Output the (x, y) coordinate of the center of the cell containing the given text.  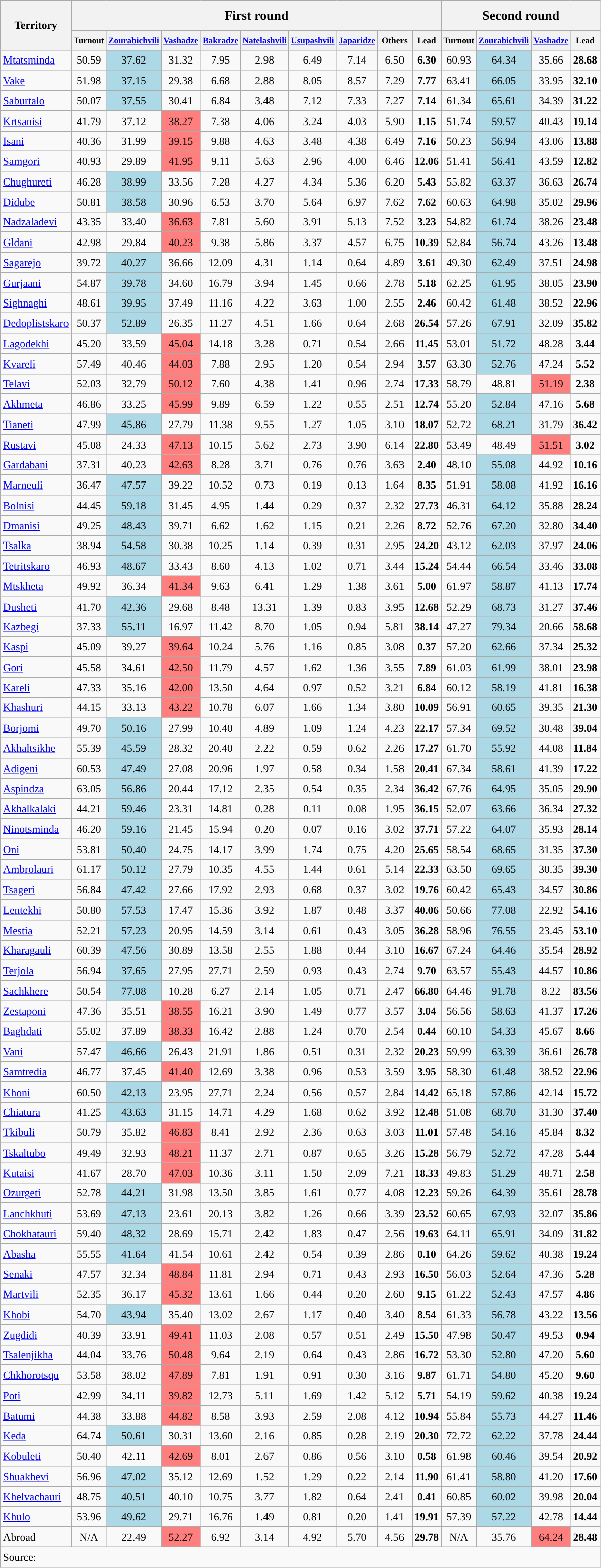
47.99 (89, 425)
Mtskheta (36, 586)
24.06 (585, 546)
37.62 (134, 61)
3.80 (394, 708)
33.59 (134, 343)
50.79 (89, 1132)
14.18 (221, 343)
7.29 (394, 81)
38.05 (551, 283)
0.73 (264, 485)
1.86 (264, 1052)
Japaridze (357, 40)
5.00 (427, 586)
31.45 (181, 505)
14.81 (221, 809)
Rustavi (36, 445)
5.64 (312, 202)
67.76 (458, 789)
59.57 (504, 121)
1.87 (312, 910)
45.67 (551, 1032)
4.31 (264, 263)
5.18 (427, 283)
9.88 (221, 141)
55.92 (504, 748)
3.94 (264, 283)
31.99 (134, 141)
64.74 (89, 1436)
39.15 (181, 141)
41.70 (89, 607)
10.24 (221, 647)
9.15 (427, 1294)
44.38 (89, 1416)
8.48 (221, 607)
Natelashvili (264, 40)
58.54 (458, 849)
Khashuri (36, 708)
0.52 (357, 687)
46.20 (89, 829)
32.34 (134, 1274)
46.86 (89, 404)
10.78 (221, 708)
7.16 (427, 141)
6.92 (221, 1537)
33.08 (585, 566)
48.49 (504, 445)
55.39 (89, 748)
37.71 (427, 829)
2.16 (264, 1436)
26.74 (585, 182)
23.98 (585, 667)
50.54 (89, 991)
18.07 (427, 425)
10.25 (221, 546)
26.54 (427, 323)
59.40 (89, 1234)
44.82 (181, 1416)
Others (394, 40)
2.96 (312, 161)
4.51 (264, 323)
59.46 (134, 809)
37.65 (134, 971)
2.66 (394, 343)
17.12 (221, 789)
3.23 (427, 222)
39.98 (551, 1496)
7.27 (394, 101)
30.89 (181, 950)
10.40 (221, 728)
46.83 (181, 1132)
Chughureti (36, 182)
34.39 (551, 101)
1.26 (312, 1214)
1.20 (312, 364)
16.38 (585, 687)
2.98 (264, 61)
50.47 (504, 1335)
8.54 (427, 1314)
Tskaltubo (36, 1153)
2.51 (394, 404)
Chokhatauri (36, 1234)
60.12 (458, 687)
Gldani (36, 243)
52.07 (458, 809)
2.09 (357, 1173)
14.59 (221, 930)
41.95 (181, 161)
12.48 (427, 1112)
46.93 (89, 566)
44.04 (89, 1355)
35.86 (585, 1214)
12.23 (427, 1193)
48.43 (134, 525)
8.58 (221, 1416)
50.59 (89, 61)
44.92 (551, 465)
48.75 (89, 1496)
3.82 (264, 1214)
29.90 (585, 789)
24.20 (427, 546)
Tetritskaro (36, 566)
4.13 (264, 566)
52.35 (89, 1294)
0.21 (357, 525)
57.34 (458, 728)
10.39 (427, 243)
Tsalenjikha (36, 1355)
36.61 (551, 1052)
1.17 (312, 1314)
31.82 (585, 1234)
40.51 (134, 1496)
47.98 (458, 1335)
48.10 (458, 465)
Martvili (36, 1294)
40.06 (427, 910)
3.93 (264, 1416)
1.97 (264, 768)
7.12 (312, 101)
44.08 (551, 748)
62.03 (504, 546)
61.22 (458, 1294)
9.55 (264, 425)
49.70 (89, 728)
2.54 (394, 1032)
47.56 (134, 950)
6.20 (394, 182)
61.97 (458, 586)
9.60 (585, 1375)
50.81 (89, 202)
Telavi (36, 384)
18.33 (427, 1173)
4.06 (264, 121)
28.70 (134, 1173)
35.02 (551, 202)
51.98 (89, 81)
26.78 (585, 1052)
0.53 (357, 1072)
79.34 (504, 627)
64.34 (504, 61)
60.53 (89, 768)
29.89 (134, 161)
4.92 (312, 1537)
12.82 (585, 161)
52.43 (504, 1294)
7.88 (221, 364)
61.41 (458, 1476)
13.58 (221, 950)
52.21 (89, 930)
27.99 (181, 728)
First round (257, 16)
11.16 (221, 303)
39.95 (134, 303)
28.48 (585, 1537)
34.40 (585, 525)
17.26 (585, 1011)
1.68 (312, 1112)
Gurjaani (36, 283)
66.54 (504, 566)
Sagarejo (36, 263)
10.94 (427, 1416)
64.12 (504, 505)
7.21 (394, 1173)
59.18 (134, 505)
49.49 (89, 1153)
56.86 (134, 789)
57.48 (458, 1132)
Tkibuli (36, 1132)
0.81 (312, 1517)
4.23 (394, 728)
22.80 (427, 445)
34.57 (551, 890)
91.78 (504, 991)
38.99 (134, 182)
11.79 (221, 667)
56.78 (504, 1314)
27.66 (181, 890)
7.38 (221, 121)
16.76 (221, 1517)
25.32 (585, 647)
29.96 (585, 202)
47.49 (134, 768)
48.81 (504, 384)
37.46 (585, 607)
57.53 (134, 910)
6.50 (394, 61)
Samtredia (36, 1072)
0.48 (357, 910)
8.72 (427, 525)
66.80 (427, 991)
12.06 (427, 161)
Didube (36, 202)
53.69 (89, 1214)
11.90 (427, 1476)
5.52 (585, 364)
16.21 (221, 1011)
63.37 (504, 182)
52.89 (134, 323)
Baghdati (36, 1032)
50.23 (458, 141)
Kutaisi (36, 1173)
7.60 (221, 384)
28.69 (181, 1234)
Adigeni (36, 768)
2.35 (264, 789)
0.63 (357, 1132)
41.37 (551, 1011)
48.84 (181, 1274)
4.27 (264, 182)
Batumi (36, 1416)
35.51 (134, 1011)
53.30 (458, 1355)
40.27 (134, 263)
53.58 (89, 1375)
52.80 (504, 1355)
Ninotsminda (36, 829)
4.08 (394, 1193)
29.84 (134, 243)
35.54 (551, 950)
26.35 (181, 323)
2.49 (394, 1335)
45.09 (89, 647)
17.47 (181, 910)
Akhalkalaki (36, 809)
28.32 (181, 748)
31.27 (551, 607)
5.86 (264, 243)
2.58 (585, 1173)
20.44 (181, 789)
7.33 (357, 101)
54.44 (458, 566)
Saburtalo (36, 101)
Mestia (36, 930)
63.66 (504, 809)
Borjomi (36, 728)
Kareli (36, 687)
39.54 (551, 1456)
10.36 (221, 1173)
23.48 (585, 222)
17.33 (427, 384)
35.61 (551, 1193)
Usupashvili (312, 40)
0.40 (357, 1314)
35.66 (551, 61)
23.95 (181, 1092)
4.55 (264, 870)
0.22 (357, 1476)
29.38 (181, 81)
20.66 (551, 627)
9.11 (221, 161)
48.32 (134, 1234)
3.40 (394, 1314)
55.43 (504, 971)
58.68 (585, 627)
5.13 (357, 222)
55.11 (134, 627)
4.03 (357, 121)
1.50 (312, 1173)
13.02 (221, 1314)
15.94 (221, 829)
39.04 (585, 728)
10.61 (221, 1254)
55.02 (89, 1032)
57.39 (458, 1517)
36.66 (181, 263)
Second round (521, 16)
Lagodekhi (36, 343)
41.39 (551, 768)
55.55 (89, 1254)
10.09 (427, 708)
3.28 (264, 343)
16.97 (181, 627)
45.84 (551, 1132)
5.28 (585, 1274)
Khobi (36, 1314)
61.98 (458, 1456)
25.65 (427, 849)
30.86 (585, 890)
51.51 (551, 445)
50.16 (134, 728)
39.35 (551, 708)
63.41 (458, 81)
49.30 (458, 263)
41.25 (89, 1112)
1.52 (264, 1476)
5.62 (264, 445)
22.17 (427, 728)
33.56 (181, 182)
56.84 (89, 890)
61.03 (458, 667)
28.24 (585, 505)
7.95 (221, 61)
42.11 (134, 1456)
50.48 (181, 1355)
Samgori (36, 161)
47.33 (89, 687)
10.15 (221, 445)
20.96 (221, 768)
42.14 (551, 1092)
83.56 (585, 991)
1.88 (312, 950)
21.45 (181, 829)
7.28 (221, 182)
28.14 (585, 829)
16.42 (221, 1032)
33.95 (551, 81)
Chkhorotsqu (36, 1375)
35.05 (551, 789)
76.55 (504, 930)
Chiatura (36, 1112)
64.98 (504, 202)
7.52 (394, 222)
27.32 (585, 809)
37.15 (134, 81)
45.59 (134, 748)
41.34 (181, 586)
68.70 (504, 1112)
46.77 (89, 1072)
11.84 (585, 748)
37.45 (134, 1072)
40.46 (134, 364)
14.17 (221, 849)
5.68 (585, 404)
64.39 (504, 1193)
9.87 (427, 1375)
47.28 (551, 1153)
3.77 (264, 1496)
Tsageri (36, 890)
2.92 (264, 1132)
50.66 (458, 910)
0.87 (312, 1153)
2.34 (394, 789)
49.62 (134, 1517)
58.63 (504, 1011)
64.24 (551, 1537)
63.39 (504, 1052)
36.15 (427, 809)
61.99 (504, 667)
53.81 (89, 849)
50.37 (89, 323)
3.38 (264, 1072)
11.81 (221, 1274)
0.91 (312, 1375)
54.87 (89, 283)
3.05 (394, 930)
Lanchkhuti (36, 1214)
67.20 (504, 525)
12.09 (221, 263)
0.13 (357, 485)
31.79 (551, 425)
12.68 (427, 607)
50.61 (134, 1436)
2.78 (394, 283)
49.53 (551, 1335)
51.91 (458, 485)
2.41 (394, 1496)
37.55 (134, 101)
63.05 (89, 789)
31.98 (181, 1193)
4.34 (312, 182)
41.67 (89, 1173)
5.12 (394, 1396)
54.70 (89, 1314)
35.76 (504, 1537)
23.90 (585, 283)
58.79 (458, 384)
53.10 (585, 930)
17.27 (427, 748)
42.50 (181, 667)
53.49 (458, 445)
1.64 (394, 485)
55.84 (458, 1416)
24.44 (585, 1436)
3.24 (312, 121)
68.65 (504, 849)
20.40 (221, 748)
4.56 (394, 1537)
60.10 (458, 1032)
57.47 (89, 1052)
1.58 (394, 768)
41.64 (134, 1254)
38.55 (181, 1011)
60.02 (504, 1496)
34.60 (181, 283)
35.93 (551, 829)
43.59 (551, 161)
Ambrolauri (36, 870)
Tianeti (36, 425)
5.36 (357, 182)
37.89 (134, 1032)
14.42 (427, 1092)
20.41 (427, 768)
54.58 (134, 546)
4.12 (394, 1416)
59.16 (134, 829)
8.22 (551, 991)
0.16 (357, 829)
11.27 (221, 323)
56.91 (458, 708)
Kazbegi (36, 627)
9.89 (221, 404)
22.92 (551, 910)
37.51 (551, 263)
48.71 (551, 1173)
39.27 (134, 647)
31.35 (551, 849)
47.03 (181, 1173)
39.22 (181, 485)
68.73 (504, 607)
41.79 (89, 121)
8.32 (585, 1132)
1.16 (312, 647)
38.02 (134, 1375)
9.63 (221, 586)
7.77 (427, 81)
42.99 (89, 1396)
47.42 (134, 890)
15.71 (221, 1234)
Sachkhere (36, 991)
2.84 (394, 1092)
40.39 (89, 1335)
62.22 (504, 1436)
56.96 (89, 1476)
0.08 (357, 809)
52.64 (504, 1274)
33.88 (134, 1416)
10.86 (585, 971)
5.63 (264, 161)
39.82 (181, 1396)
2.38 (585, 384)
28.78 (585, 1193)
50.07 (89, 101)
3.21 (394, 687)
51.74 (458, 121)
5.14 (394, 870)
64.11 (458, 1234)
57.26 (458, 323)
27.95 (181, 971)
65.18 (458, 1092)
0.68 (312, 890)
61.74 (504, 222)
39.72 (89, 263)
17.74 (585, 586)
69.52 (504, 728)
12.73 (221, 1396)
67.34 (458, 768)
54.82 (458, 222)
20.30 (427, 1436)
53.96 (89, 1517)
11.45 (427, 343)
42.36 (134, 607)
Kobuleti (36, 1456)
24.75 (181, 849)
3.08 (394, 647)
36.17 (134, 1294)
44.57 (551, 971)
6.41 (264, 586)
1.61 (312, 1193)
6.07 (264, 708)
58.19 (504, 687)
57.86 (504, 1092)
66.05 (504, 81)
43.26 (551, 243)
Marneuli (36, 485)
42.98 (89, 243)
61.17 (89, 870)
42.63 (181, 465)
3.85 (264, 1193)
42.78 (551, 1517)
48.28 (551, 343)
60.93 (458, 61)
6.46 (394, 161)
Khulo (36, 1517)
1.74 (312, 849)
3.59 (394, 1072)
Vani (36, 1052)
49.25 (89, 525)
19.14 (585, 121)
58.80 (504, 1476)
67.24 (458, 950)
56.56 (458, 1011)
11.42 (221, 627)
3.91 (312, 222)
9.70 (427, 971)
2.24 (264, 1092)
46.66 (134, 1052)
3.71 (264, 465)
2.71 (264, 1153)
5.81 (394, 627)
4.64 (264, 687)
20.13 (221, 1214)
63.50 (458, 870)
5.43 (427, 182)
46.31 (458, 505)
24.98 (585, 263)
3.99 (264, 849)
56.41 (504, 161)
55.73 (504, 1416)
1.38 (357, 586)
38.26 (551, 222)
48.67 (134, 566)
20.04 (585, 1496)
2.68 (394, 323)
32.10 (585, 81)
43.94 (134, 1314)
44.45 (89, 505)
37.40 (585, 1112)
1.39 (312, 607)
4.20 (394, 849)
21.30 (585, 708)
57.49 (89, 364)
41.13 (551, 586)
9.38 (221, 243)
32.07 (551, 1214)
0.65 (357, 1153)
61.34 (458, 101)
43.12 (458, 546)
43.63 (134, 1112)
5.44 (585, 1153)
8.28 (221, 465)
60.46 (504, 1456)
24.33 (134, 445)
15.28 (427, 1153)
47.89 (181, 1375)
Territory (36, 25)
41.20 (551, 1476)
15.72 (585, 1092)
65.43 (504, 890)
56.03 (458, 1274)
0.93 (312, 971)
45.32 (181, 1294)
3.26 (394, 1153)
6.59 (264, 404)
50.80 (89, 910)
51.19 (551, 384)
11.01 (427, 1132)
37.78 (551, 1436)
Isani (36, 141)
38.94 (89, 546)
0.07 (312, 829)
17.92 (221, 890)
22.49 (134, 1537)
0.59 (312, 748)
54.19 (458, 1396)
14.71 (221, 1112)
45.86 (134, 425)
19.63 (427, 1234)
5.70 (357, 1537)
49.92 (89, 586)
1.42 (357, 1396)
62.66 (504, 647)
16.79 (221, 283)
13.56 (585, 1314)
51.72 (504, 343)
55.82 (458, 182)
Khelvachauri (36, 1496)
6.14 (394, 445)
61.71 (458, 1375)
48.21 (181, 1153)
38.27 (181, 121)
43.35 (89, 222)
Akhaltsikhe (36, 748)
33.91 (134, 1335)
68.21 (504, 425)
67.93 (504, 1214)
42.69 (181, 1456)
64.26 (458, 1254)
5.71 (427, 1396)
12.74 (427, 404)
6.53 (221, 202)
6.27 (221, 991)
69.65 (504, 870)
42.00 (181, 687)
2.73 (312, 445)
45.08 (89, 445)
0.30 (357, 1375)
0.83 (357, 607)
0.75 (357, 849)
61.70 (458, 748)
37.97 (551, 546)
39.64 (181, 647)
Krtsanisi (36, 121)
51.29 (504, 1173)
8.01 (221, 1456)
39.78 (134, 283)
7.89 (427, 667)
Mtatsminda (36, 61)
37.34 (551, 647)
Shuakhevi (36, 1476)
54.80 (504, 1375)
49.41 (181, 1335)
52.03 (89, 384)
34.61 (134, 667)
2.60 (394, 1294)
20.23 (427, 1052)
60.85 (458, 1496)
Nadzaladevi (36, 222)
64.07 (504, 829)
57.20 (458, 647)
60.63 (458, 202)
10.16 (585, 465)
31.15 (181, 1112)
23.52 (427, 1214)
3.39 (394, 1214)
Dedoplistskaro (36, 323)
8.57 (357, 81)
60.39 (89, 950)
Poti (36, 1396)
22.33 (427, 870)
Keda (36, 1436)
Kharagauli (36, 950)
16.72 (427, 1355)
19.91 (427, 1517)
1.22 (312, 404)
63.30 (458, 364)
27.73 (427, 505)
6.68 (221, 81)
43.06 (551, 141)
Abroad (36, 1537)
36.28 (427, 930)
15.36 (221, 910)
65.61 (504, 101)
2.40 (427, 465)
Gori (36, 667)
30.31 (181, 1436)
23.31 (181, 809)
Kaspi (36, 647)
0.70 (357, 1032)
33.40 (134, 222)
58.30 (458, 1072)
13.60 (221, 1436)
59.99 (458, 1052)
26.43 (181, 1052)
42.13 (134, 1092)
Terjola (36, 971)
63.57 (458, 971)
10.75 (221, 1496)
45.04 (181, 343)
38.14 (427, 627)
11.46 (585, 1416)
37.12 (134, 121)
33.43 (181, 566)
5.76 (264, 647)
2.56 (394, 1234)
8.41 (221, 1132)
8.70 (264, 627)
44.27 (551, 1416)
47.20 (551, 1355)
33.13 (134, 708)
1.02 (312, 566)
0.19 (312, 485)
15.24 (427, 566)
0.41 (427, 1496)
30.96 (181, 202)
Tsalka (36, 546)
35.40 (181, 1314)
Dusheti (36, 607)
Senaki (36, 1274)
11.03 (221, 1335)
65.91 (504, 1234)
36.47 (89, 485)
Bakradze (221, 40)
62.49 (504, 263)
37.31 (89, 465)
40.93 (89, 161)
0.97 (312, 687)
3.70 (264, 202)
0.47 (357, 1234)
29.71 (181, 1517)
58.87 (504, 586)
1.45 (312, 283)
0.10 (427, 1254)
40.10 (181, 1496)
38.58 (134, 202)
13.88 (585, 141)
40.43 (551, 121)
19.76 (427, 890)
31.22 (585, 101)
2.46 (427, 303)
56.74 (504, 243)
2.47 (394, 991)
13.48 (585, 243)
39.30 (585, 870)
Oni (36, 849)
Abasha (36, 1254)
11.37 (221, 1153)
16.67 (427, 950)
31.30 (551, 1112)
47.16 (551, 404)
13.61 (221, 1294)
30.38 (181, 546)
17.22 (585, 768)
8.66 (585, 1032)
Bolnisi (36, 505)
61.95 (504, 283)
29.78 (427, 1537)
38.33 (181, 1032)
30.35 (551, 870)
32.09 (551, 323)
59.26 (458, 1193)
32.79 (134, 384)
1.34 (357, 708)
28.68 (585, 61)
Zestaponi (36, 1011)
1.00 (357, 303)
47.02 (134, 1476)
10.52 (221, 485)
13.31 (264, 607)
Akhmeta (36, 404)
0.29 (312, 505)
67.91 (504, 323)
58.96 (458, 930)
53.01 (458, 343)
35.16 (134, 687)
6.62 (221, 525)
8.60 (221, 566)
30.41 (181, 101)
Aspindza (36, 789)
9.64 (221, 1355)
Ozurgeti (36, 1193)
1.82 (312, 1496)
49.83 (458, 1173)
Dmanisi (36, 525)
6.97 (357, 202)
37.30 (585, 849)
2.36 (312, 1132)
Vake (36, 81)
23.61 (181, 1214)
3.11 (264, 1173)
8.05 (312, 81)
29.68 (181, 607)
4.22 (264, 303)
35.88 (551, 505)
46.28 (89, 182)
20.95 (181, 930)
0.86 (312, 1456)
Kvareli (36, 364)
1.69 (312, 1396)
31.32 (181, 61)
Zugdidi (36, 1335)
38.01 (551, 667)
41.54 (181, 1254)
0.34 (357, 768)
23.45 (551, 930)
1.91 (264, 1375)
10.28 (181, 991)
1.83 (312, 1234)
32.93 (134, 1153)
62.25 (458, 283)
Sighnaghi (36, 303)
Lentekhi (36, 910)
28.92 (585, 950)
41.40 (181, 1072)
17.60 (585, 1476)
1.27 (312, 425)
37.49 (181, 303)
15.50 (427, 1335)
6.30 (427, 61)
2.22 (264, 748)
Source: (300, 1557)
56.79 (458, 1153)
58.61 (504, 768)
1.36 (357, 667)
33.25 (134, 404)
0.11 (312, 809)
6.75 (394, 243)
20.92 (585, 1456)
45.58 (89, 667)
52.78 (89, 1193)
Khoni (36, 1092)
33.76 (134, 1355)
1.95 (394, 809)
5.90 (394, 121)
14.44 (585, 1517)
4.95 (221, 505)
3.55 (394, 667)
35.12 (181, 1476)
5.11 (264, 1396)
34.09 (551, 1234)
4.86 (585, 1294)
16.50 (427, 1274)
3.04 (427, 1011)
51.41 (458, 161)
34.11 (134, 1396)
16.16 (585, 485)
33.46 (551, 566)
54.33 (504, 1032)
40.36 (89, 141)
52.27 (181, 1537)
55.08 (504, 465)
3.03 (394, 1132)
47.24 (551, 364)
1.09 (312, 728)
41.81 (551, 687)
61.33 (458, 1314)
48.61 (89, 303)
55.20 (458, 404)
0.35 (357, 789)
4.00 (357, 161)
3.16 (394, 1375)
64.95 (504, 789)
44.15 (89, 708)
72.72 (458, 1436)
27.08 (181, 768)
37.33 (89, 627)
4.29 (264, 1112)
32.80 (551, 525)
39.71 (181, 525)
41.92 (551, 485)
8.35 (427, 485)
44.03 (181, 364)
10.35 (221, 870)
Gardabani (36, 465)
58.08 (504, 485)
30.48 (551, 728)
52.29 (458, 607)
45.99 (181, 404)
11.38 (221, 425)
60.50 (89, 1092)
57.23 (134, 930)
0.55 (357, 404)
21.91 (221, 1052)
51.08 (458, 1112)
47.27 (458, 627)
4.63 (264, 141)
